Return [X, Y] of the center of cell containing provided text 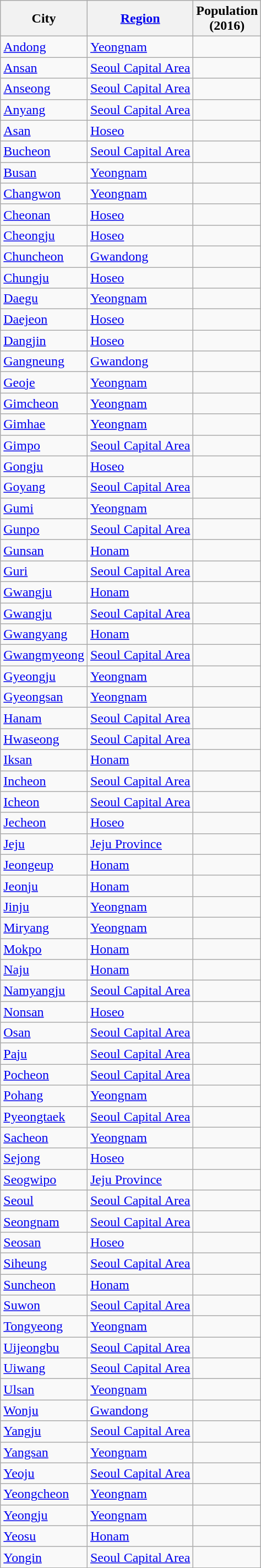
Gimpo [44, 445]
Suncheon [44, 1285]
Suwon [44, 1306]
Mokpo [44, 949]
Namyangju [44, 991]
Uiwang [44, 1368]
Bucheon [44, 152]
Uijeongbu [44, 1348]
Yeongju [44, 1515]
Cheonan [44, 214]
Gyeongsan [44, 697]
Gunpo [44, 529]
Goyang [44, 487]
Yeosu [44, 1536]
Changwon [44, 193]
Iksan [44, 760]
Seongnam [44, 1221]
Jeonju [44, 886]
Geoje [44, 382]
Gongju [44, 466]
Gwangmyeong [44, 655]
Busan [44, 173]
Daejeon [44, 320]
Andong [44, 47]
Tongyeong [44, 1327]
Seogwipo [44, 1179]
Jecheon [44, 823]
Gunsan [44, 550]
Hwaseong [44, 739]
Sacheon [44, 1138]
Yangju [44, 1431]
Gyeongju [44, 676]
Population(2016) [227, 19]
Hanam [44, 718]
Nonsan [44, 1012]
Daegu [44, 299]
Chuncheon [44, 256]
Paju [44, 1054]
Pocheon [44, 1075]
Cheongju [44, 235]
Gwangyang [44, 634]
Anyang [44, 110]
Gimcheon [44, 403]
Incheon [44, 781]
Dangjin [44, 341]
Chungju [44, 277]
Jeju [44, 844]
Ulsan [44, 1389]
Jeongeup [44, 865]
Pyeongtaek [44, 1117]
Miryang [44, 928]
Naju [44, 970]
Guri [44, 571]
Seosan [44, 1242]
Asan [44, 131]
Pohang [44, 1096]
Yeongcheon [44, 1494]
Gangneung [44, 362]
Anseong [44, 89]
Yeoju [44, 1473]
Jinju [44, 907]
Osan [44, 1033]
City [44, 19]
Region [140, 19]
Gimhae [44, 424]
Icheon [44, 802]
Yangsan [44, 1452]
Wonju [44, 1410]
Gumi [44, 508]
Siheung [44, 1263]
Yongin [44, 1557]
Sejong [44, 1159]
Ansan [44, 68]
Seoul [44, 1200]
